Output the [x, y] coordinate of the center of the cell containing the given text.  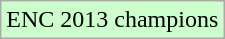
ENC 2013 champions [112, 20]
